For the text-containing cell, return its midpoint in (x, y) coordinate format. 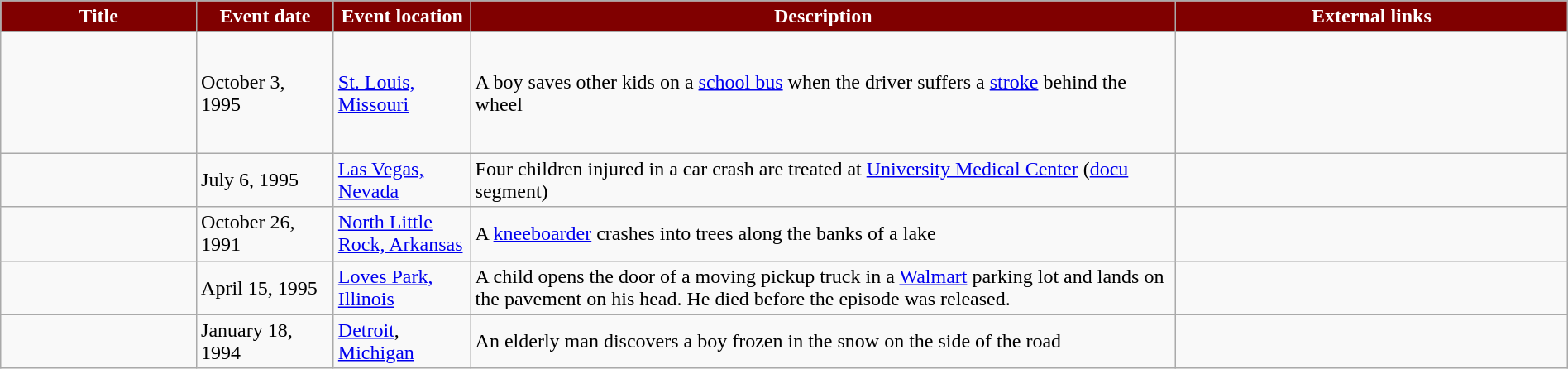
January 18, 1994 (265, 341)
October 3, 1995 (265, 93)
St. Louis, Missouri (402, 93)
July 6, 1995 (265, 180)
Las Vegas, Nevada (402, 180)
A boy saves other kids on a school bus when the driver suffers a stroke behind the wheel (824, 93)
Event date (265, 17)
North Little Rock, Arkansas (402, 233)
October 26, 1991 (265, 233)
A kneeboarder crashes into trees along the banks of a lake (824, 233)
Event location (402, 17)
Title (99, 17)
Loves Park, Illinois (402, 288)
April 15, 1995 (265, 288)
An elderly man discovers a boy frozen in the snow on the side of the road (824, 341)
Detroit, Michigan (402, 341)
External links (1372, 17)
Four children injured in a car crash are treated at University Medical Center (docu segment) (824, 180)
Description (824, 17)
